Provide the (x, y) coordinate of the cell's center where the given text is located.  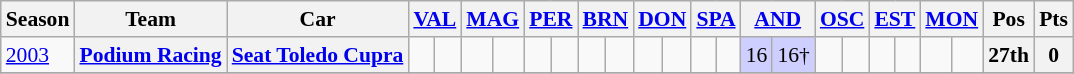
16† (794, 55)
AND (778, 19)
Pts (1054, 19)
PER (550, 19)
27th (1008, 55)
Pos (1008, 19)
Seat Toledo Cupra (318, 55)
2003 (38, 55)
MAG (492, 19)
Team (150, 19)
16 (757, 55)
Season (38, 19)
BRN (606, 19)
Car (318, 19)
0 (1054, 55)
MON (952, 19)
EST (894, 19)
VAL (434, 19)
SPA (716, 19)
Podium Racing (150, 55)
OSC (842, 19)
DON (662, 19)
